Determine the [X, Y] coordinate at the center of the cell enclosing the given text.  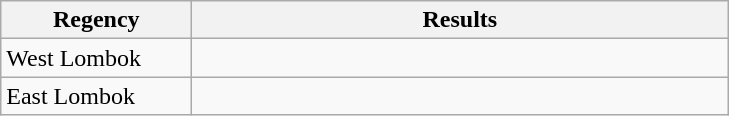
West Lombok [96, 58]
Results [460, 20]
East Lombok [96, 96]
Regency [96, 20]
